Return the [x, y] coordinate for the center point of the cell that contains the specified text.  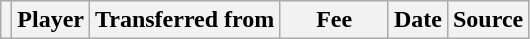
Transferred from [185, 20]
Player [51, 20]
Fee [334, 20]
Source [488, 20]
Date [418, 20]
